From the cell containing the given text, extract its center point as [X, Y] coordinate. 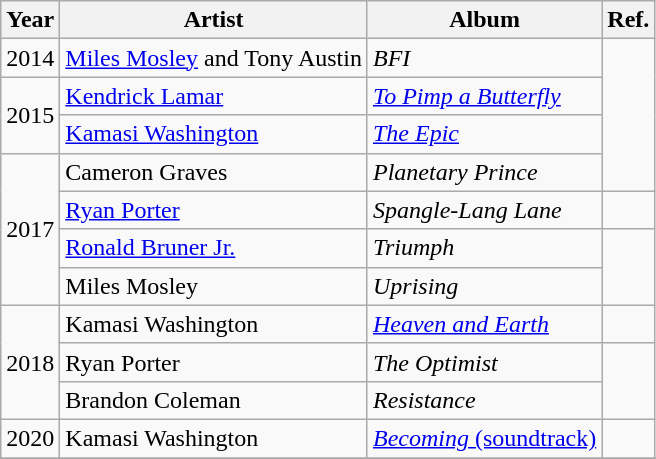
Kendrick Lamar [214, 96]
Ronald Bruner Jr. [214, 248]
Resistance [484, 400]
Heaven and Earth [484, 324]
Becoming (soundtrack) [484, 438]
To Pimp a Butterfly [484, 96]
Miles Mosley [214, 286]
2014 [30, 58]
2020 [30, 438]
2018 [30, 362]
The Epic [484, 134]
Artist [214, 20]
Planetary Prince [484, 172]
Miles Mosley and Tony Austin [214, 58]
Year [30, 20]
Uprising [484, 286]
The Optimist [484, 362]
2015 [30, 115]
2017 [30, 229]
Brandon Coleman [214, 400]
Triumph [484, 248]
Album [484, 20]
Spangle-Lang Lane [484, 210]
Ref. [628, 20]
Cameron Graves [214, 172]
BFI [484, 58]
